For the text-containing cell, return its midpoint in (x, y) coordinate format. 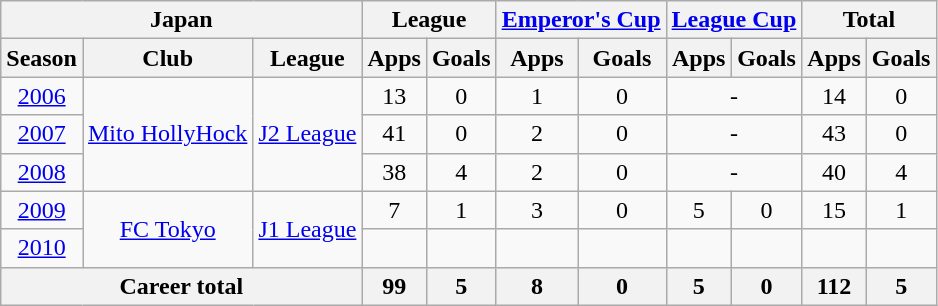
99 (394, 286)
8 (537, 286)
Emperor's Cup (581, 20)
14 (834, 96)
15 (834, 210)
43 (834, 134)
2008 (42, 172)
38 (394, 172)
2010 (42, 248)
3 (537, 210)
41 (394, 134)
2007 (42, 134)
2006 (42, 96)
Career total (182, 286)
J2 League (308, 134)
7 (394, 210)
Mito HollyHock (167, 134)
Japan (182, 20)
13 (394, 96)
FC Tokyo (167, 229)
2009 (42, 210)
40 (834, 172)
Total (869, 20)
112 (834, 286)
J1 League (308, 229)
Season (42, 58)
Club (167, 58)
League Cup (734, 20)
